Determine the [x, y] coordinate at the center of the cell enclosing the given text.  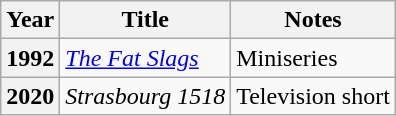
Year [30, 20]
Notes [314, 20]
The Fat Slags [146, 58]
Title [146, 20]
Strasbourg 1518 [146, 96]
2020 [30, 96]
Miniseries [314, 58]
Television short [314, 96]
1992 [30, 58]
